From the cell containing the given text, extract its center point as (X, Y) coordinate. 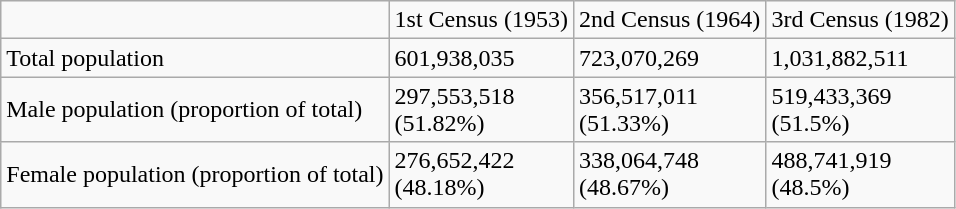
3rd Census (1982) (860, 20)
1,031,882,511 (860, 58)
338,064,748(48.67%) (669, 174)
601,938,035 (481, 58)
356,517,011(51.33%) (669, 110)
Female population (proportion of total) (195, 174)
488,741,919(48.5%) (860, 174)
1st Census (1953) (481, 20)
519,433,369(51.5%) (860, 110)
Male population (proportion of total) (195, 110)
Total population (195, 58)
723,070,269 (669, 58)
276,652,422(48.18%) (481, 174)
297,553,518(51.82%) (481, 110)
2nd Census (1964) (669, 20)
